Detect which cell encompasses the target text, then output its (X, Y) center coordinate. 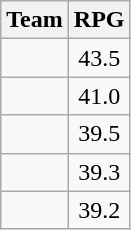
43.5 (99, 58)
39.3 (99, 172)
RPG (99, 20)
41.0 (99, 96)
39.2 (99, 210)
39.5 (99, 134)
Team (35, 20)
